From the cell containing the given text, extract its center point as (X, Y) coordinate. 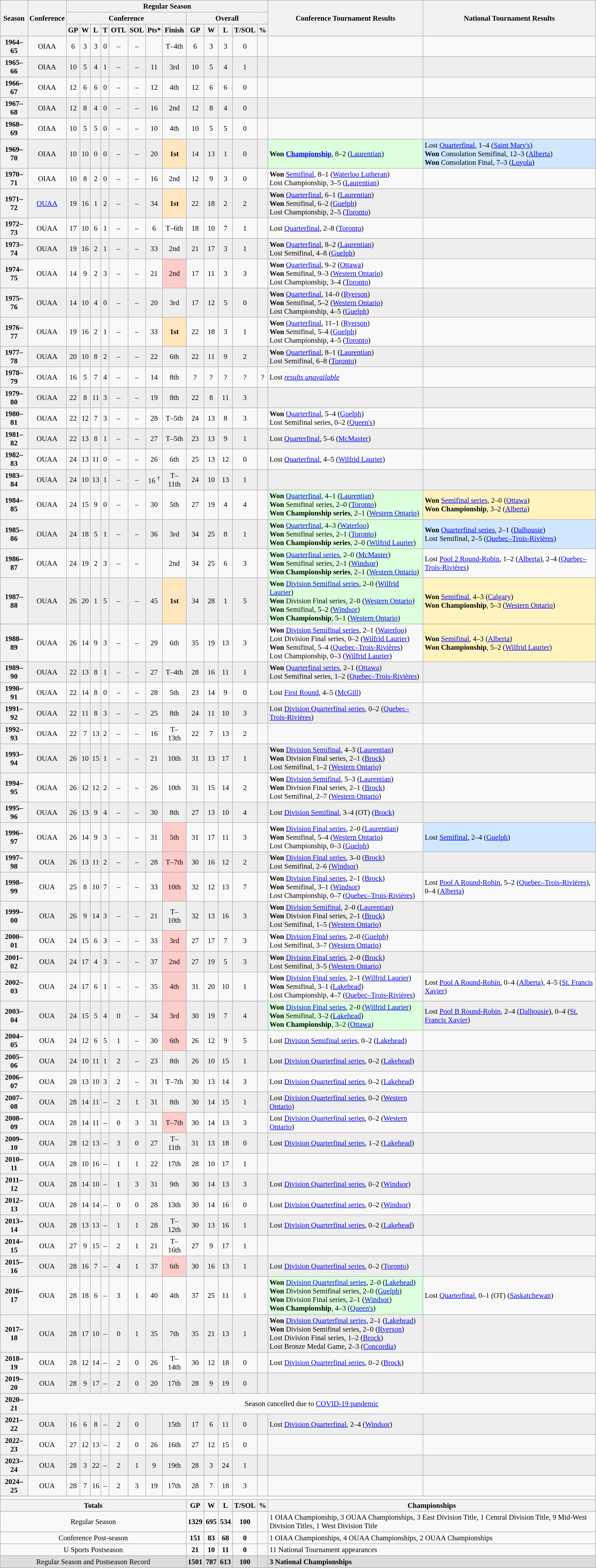
T–14th (174, 1362)
Lost Division Quarterfinal, 2–4 (Windsor) (345, 1424)
Won Quarterfinal, 14–0 (Ryerson)Won Semifinal, 5–2 (Western Ontario)Lost Championship, 4–5 (Guelph) (345, 303)
1978–79 (14, 377)
787 (211, 1562)
Won Quarterfinal, 8–1 (Laurentian)Lost Semifinal, 6–8 (Toronto) (345, 356)
2023–24 (14, 1466)
Won Quarterfinal, 8–2 (Laurentian)Lost Semifinal, 4–8 (Guelph) (345, 249)
2013–14 (14, 1226)
1983–84 (14, 480)
National Tournament Results (509, 18)
Lost Division Quarterfinal series, 1–2 (Lakehead) (345, 1143)
1976–77 (14, 332)
13th (174, 1205)
SOL (137, 30)
151 (195, 1538)
T–10th (174, 916)
1973–74 (14, 249)
1990–91 (14, 692)
2016–17 (14, 1296)
Won Quarterfinal series, 2–1 (Dalhousie)Lost Semifinal, 2–5 (Quebec–Trois-Rivières) (509, 534)
2000–01 (14, 941)
T (105, 30)
Won Division Final series, 2–1 (Brock)Won Semifinal, 3–1 (Windsor)Lost Championship, 0–7 (Quebec–Trois-Rivières) (345, 887)
Lost Pool 2 Round-Robin, 1–2 (Alberta), 2–4 (Quebec–Trois-Rivières) (509, 563)
Won Quarterfinal, 9–2 (Ottawa)Won Semifinal, 9–3 (Western Ontario)Lost Championship, 3–4 (Toronto) (345, 274)
Lost Division Semifinal, 3–4 (OT) (Brock) (345, 813)
T–13th (174, 734)
2011–12 (14, 1184)
1970–71 (14, 178)
40 (154, 1296)
36 (154, 534)
Lost Division Quarterfinal series, 0–2 (Brock) (345, 1362)
1971–72 (14, 203)
1994–95 (14, 788)
534 (225, 1522)
Pts* (154, 30)
9th (174, 1184)
Won Quarterfinal, 4–1 (Laurentian)Won Semifinal series, 2–0 (Toronto)Won Championship series, 2–1 (Western Ontario) (345, 505)
Won Quarterfinal, 11–1 (Ryerson)Won Semifinal, 5–4 (Guelph)Lost Championship, 4–5 (Toronto) (345, 332)
Lost Quarterfinal, 5–6 (McMaster) (345, 439)
2017–18 (14, 1333)
1965–66 (14, 67)
45 (154, 601)
Won Quarterfinal, 5–4 (Guelph)Lost Semifinal series, 0–2 (Queen's) (345, 418)
Lost Division Quarterfinal series, 0–2 (Toronto) (345, 1266)
1993–94 (14, 759)
2002–03 (14, 986)
1987–88 (14, 601)
Won Division Final series, 2–0 (Wilfrid Laurier)Won Semifinal, 3–2 (Lakehead)Won Championship, 3–2 (Ottawa) (345, 1016)
2007–08 (14, 1102)
Season (14, 18)
83 (211, 1538)
Lost Quarterfinal, 1–4 (Saint Mary's)Won Consolation Semifinal, 12–3 (Alberta)Won Consolation Final, 7–3 (Loyola) (509, 154)
1964–65 (14, 46)
1979–80 (14, 398)
7th (174, 1333)
Lost Division Quarterfinal series, 0–2 (Quebec–Trois-Rivières) (345, 713)
Won Semifinal, 4–3 (Calgary)Won Championship, 5–3 (Western Ontario) (509, 601)
Won Division Final series, 3–0 (Brock)Lost Semifinal, 2–6 (Windsor) (345, 862)
Won Division Final series, 2–1 (Wilfrid Laurier)Won Semifinal, 3–1 (Lakehead)Lost Championship, 4–7 (Quebec–Trois-Rivières) (345, 986)
Won Quarterfinal, 4–3 (Waterloo)Won Semifinal series, 2–1 (Toronto)Won Championship series, 2–0 (Wilfrid Laurier) (345, 534)
Won Quarterfinal series, 2–1 (Ottawa)Lost Semifinal series, 1–2 (Quebec–Trois-Rivières) (345, 672)
1501 (195, 1562)
1998–99 (14, 887)
Won Semifinal series, 2–0 (Ottawa)Won Championship, 3–2 (Alberta) (509, 505)
1984–85 (14, 505)
2009–10 (14, 1143)
2008–09 (14, 1123)
1982–83 (14, 459)
2005–06 (14, 1061)
1991–92 (14, 713)
1988–89 (14, 643)
T–16th (174, 1246)
Lost results unavailable (345, 377)
1966–67 (14, 88)
Won Semifinal, 8–1 (Waterloo Lutheran)Lost Championship, 3–5 (Laurentian) (345, 178)
1968–69 (14, 129)
2020–21 (14, 1404)
1972–73 (14, 228)
Lost Division Semifinal series, 0–2 (Lakehead) (345, 1040)
2022–23 (14, 1445)
Won Division Semifinal, 2–0 (Laurentian)Won Division Final series, 2–1 (Brock)Lost Semifinal, 1–5 (Western Ontario) (345, 916)
1 OIAA Championships, 4 OUAA Championships, 2 OUAA Championships (432, 1538)
3 National Championships (432, 1562)
Won Division Final series, 2–0 (Guelph)Lost Semifinal, 3–7 (Western Ontario) (345, 941)
1980–81 (14, 418)
2001–02 (14, 962)
Championships (432, 1506)
2010–11 (14, 1164)
1981–82 (14, 439)
1977–78 (14, 356)
Won Quarterfinal, 6–1 (Laurentian)Won Semifinal, 6–2 (Guelph)Lost Championship, 2–5 (Toronto) (345, 203)
Lost Quarterfinal, 4–5 (Wilfrid Laurier) (345, 459)
Conference Tournament Results (345, 18)
T–6th (174, 228)
68 (225, 1538)
1967–68 (14, 108)
2012–13 (14, 1205)
U Sports Postseason (94, 1550)
Season cancelled due to COVID-19 pandemic (312, 1404)
1329 (195, 1522)
Lost Quarterfinal, 2–8 (Toronto) (345, 228)
1989–90 (14, 672)
OTL (118, 30)
2006–07 (14, 1082)
1985–86 (14, 534)
1992–93 (14, 734)
2019–20 (14, 1383)
Won Division Final series, 2–0 (Laurentian)Won Semifinal, 5–4 (Western Ontario)Lost Championship, 0–3 (Guelph) (345, 837)
Lost First Round, 4–5 (McGill) (345, 692)
1969–70 (14, 154)
19th (174, 1466)
16th (174, 1445)
1986–87 (14, 563)
Finish (174, 30)
2024–25 (14, 1486)
1995–96 (14, 813)
Won Quarterfinal series, 2–0 (McMaster)Won Semifinal series, 2–1 (Windsor)Won Championship series, 2–1 (Western Ontario) (345, 563)
2018–19 (14, 1362)
2015–16 (14, 1266)
16 † (154, 480)
613 (225, 1562)
1974–75 (14, 274)
Lost Pool A Round-Robin, 5–2 (Quebec–Trois-Rivières), 0–4 (Alberta) (509, 887)
2003–04 (14, 1016)
Totals (94, 1506)
1975–76 (14, 303)
11 National Tournament appearances (432, 1550)
Lost Pool B Round-Robin, 2–4 (Dalhousie), 0–4 (St. Francis Xavier) (509, 1016)
T–12th (174, 1226)
1997–98 (14, 862)
Won Division Semifinal, 5–3 (Laurentian)Won Division Final series, 2–1 (Brock)Lost Semifinal, 2–7 (Western Ontario) (345, 788)
15th (174, 1424)
2014–15 (14, 1246)
Won Semifinal, 4–3 (Alberta)Won Championship, 5–2 (Wilfrid Laurier) (509, 643)
1 OIAA Championship, 3 OUAA Championships, 3 East Division Title, 1 Central Division Title, 9 Mid-West Division Titles, 1 West Division Title (432, 1522)
Lost Semifinal, 2–4 (Guelph) (509, 837)
Conference Post-season (94, 1538)
2004–05 (14, 1040)
Overall (227, 18)
Won Division Final series, 2–0 (Brock)Lost Semifinal, 3–5 (Western Ontario) (345, 962)
Regular Season and Postseason Record (94, 1562)
695 (211, 1522)
Lost Quarterfinal, 0–1 (OT) (Saskatchewan) (509, 1296)
Won Division Semifinal, 4–3 (Laurentian)Won Division Final series, 2–1 (Brock)Lost Semifinal, 1–2 (Western Ontario) (345, 759)
1999–00 (14, 916)
29 (154, 643)
Lost Pool A Round-Robin, 0–4 (Alberta), 4–5 (St. Francis Xavier) (509, 986)
1996–97 (14, 837)
Won Championship, 8–2 (Laurentian) (345, 154)
2021–22 (14, 1424)
